Capture the cell that displays the provided text and extract its (x, y) central coordinate. 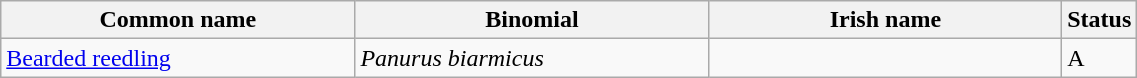
Bearded reedling (178, 58)
Binomial (532, 20)
Status (1100, 20)
Irish name (886, 20)
Panurus biarmicus (532, 58)
Common name (178, 20)
A (1100, 58)
